Return (X, Y) of the center of cell containing provided text 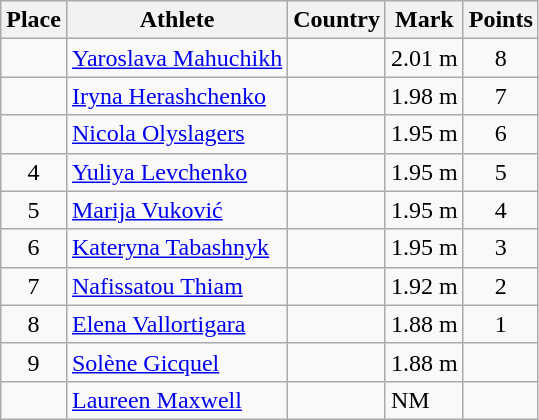
Kateryna Tabashnyk (176, 248)
Marija Vuković (176, 210)
1.92 m (424, 286)
Iryna Herashchenko (176, 96)
Nafissatou Thiam (176, 286)
2 (500, 286)
Elena Vallortigara (176, 324)
1 (500, 324)
1.98 m (424, 96)
Mark (424, 20)
Nicola Olyslagers (176, 134)
Yuliya Levchenko (176, 172)
3 (500, 248)
Points (500, 20)
9 (34, 362)
Laureen Maxwell (176, 400)
Place (34, 20)
NM (424, 400)
Athlete (176, 20)
Solène Gicquel (176, 362)
Country (337, 20)
Yaroslava Mahuchikh (176, 58)
2.01 m (424, 58)
